Determine the [x, y] coordinate at the center of the cell enclosing the given text.  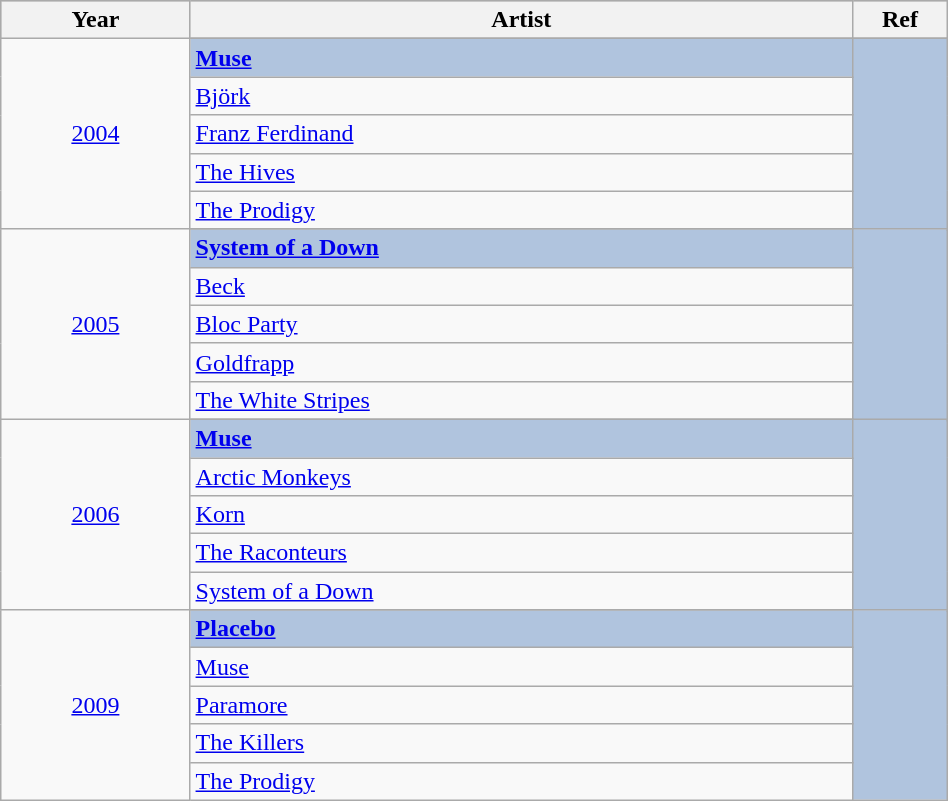
2004 [96, 134]
The Killers [522, 743]
The Hives [522, 172]
Bloc Party [522, 324]
Korn [522, 515]
The White Stripes [522, 400]
Arctic Monkeys [522, 477]
Artist [522, 20]
Paramore [522, 705]
Year [96, 20]
2009 [96, 705]
Placebo [522, 629]
The Raconteurs [522, 553]
Beck [522, 286]
Goldfrapp [522, 362]
2005 [96, 324]
2006 [96, 514]
Ref [900, 20]
Franz Ferdinand [522, 134]
Björk [522, 96]
